Extract the (x, y) coordinate from the center of the cell holding the provided text.  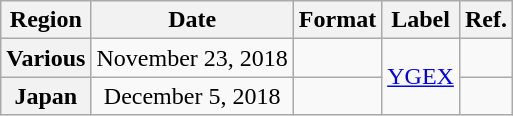
Ref. (486, 20)
December 5, 2018 (192, 96)
Label (421, 20)
Format (337, 20)
Date (192, 20)
November 23, 2018 (192, 58)
Various (46, 58)
Japan (46, 96)
Region (46, 20)
YGEX (421, 77)
